Provide the [x, y] coordinate of the cell's center where the given text is located.  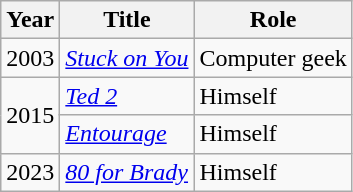
Entourage [127, 134]
Ted 2 [127, 96]
2015 [30, 115]
Role [273, 20]
2023 [30, 172]
Year [30, 20]
Stuck on You [127, 58]
Computer geek [273, 58]
Title [127, 20]
80 for Brady [127, 172]
2003 [30, 58]
